Find where the given text appears and provide that cell's center as (x, y) coordinate. 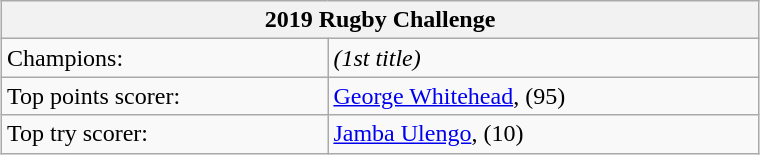
2019 Rugby Challenge (380, 20)
Top try scorer: (165, 134)
George Whitehead, (95) (544, 96)
Champions: (165, 58)
Jamba Ulengo, (10) (544, 134)
(1st title) (544, 58)
Top points scorer: (165, 96)
